From the cell containing the given text, extract its center point as [x, y] coordinate. 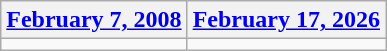
February 7, 2008 [94, 20]
February 17, 2026 [286, 20]
